Return the (X, Y) coordinate for the center point of the cell that contains the specified text.  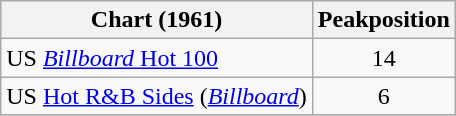
6 (384, 96)
US Hot R&B Sides (Billboard) (157, 96)
Peakposition (384, 20)
14 (384, 58)
US Billboard Hot 100 (157, 58)
Chart (1961) (157, 20)
